Determine the (x, y) coordinate at the center of the cell enclosing the given text.  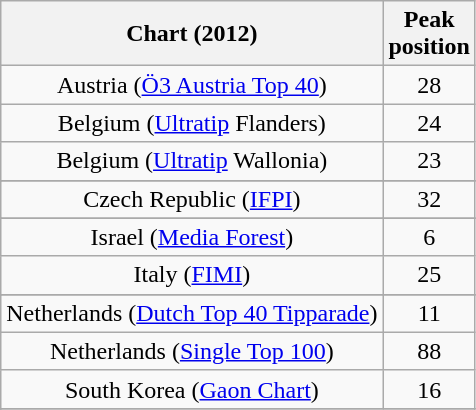
11 (429, 313)
Belgium (Ultratip Wallonia) (192, 161)
24 (429, 123)
Netherlands (Single Top 100) (192, 351)
Chart (2012) (192, 34)
28 (429, 85)
Austria (Ö3 Austria Top 40) (192, 85)
16 (429, 389)
Netherlands (Dutch Top 40 Tipparade) (192, 313)
23 (429, 161)
Czech Republic (IFPI) (192, 199)
Israel (Media Forest) (192, 237)
Peakposition (429, 34)
6 (429, 237)
25 (429, 275)
32 (429, 199)
Italy (FIMI) (192, 275)
88 (429, 351)
Belgium (Ultratip Flanders) (192, 123)
South Korea (Gaon Chart) (192, 389)
